Output the [x, y] coordinate of the center of the cell containing the given text.  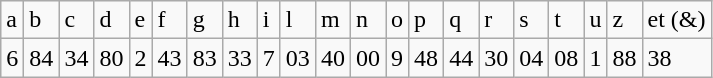
b [42, 20]
6 [12, 58]
c [76, 20]
s [532, 20]
7 [268, 58]
i [268, 20]
g [204, 20]
o [398, 20]
r [496, 20]
00 [368, 58]
n [368, 20]
f [170, 20]
m [332, 20]
38 [676, 58]
34 [76, 58]
08 [566, 58]
44 [462, 58]
30 [496, 58]
04 [532, 58]
u [596, 20]
03 [298, 58]
2 [140, 58]
83 [204, 58]
e [140, 20]
88 [624, 58]
40 [332, 58]
48 [426, 58]
33 [240, 58]
et (&) [676, 20]
q [462, 20]
84 [42, 58]
d [112, 20]
43 [170, 58]
l [298, 20]
t [566, 20]
h [240, 20]
p [426, 20]
a [12, 20]
80 [112, 58]
9 [398, 58]
z [624, 20]
1 [596, 58]
